From the cell containing the given text, extract its center point as [X, Y] coordinate. 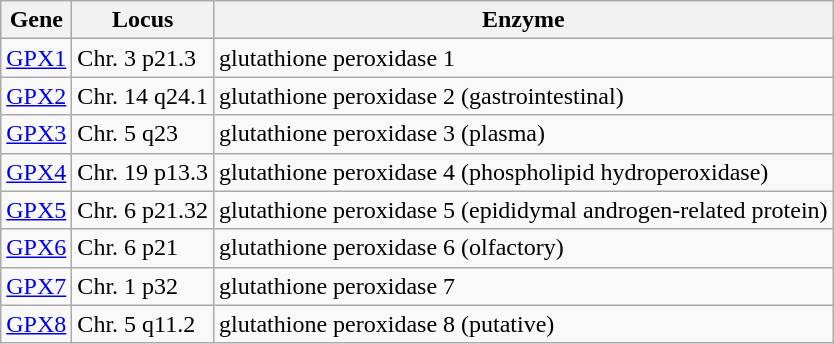
GPX2 [36, 96]
Enzyme [524, 20]
Locus [143, 20]
glutathione peroxidase 2 (gastrointestinal) [524, 96]
glutathione peroxidase 8 (putative) [524, 324]
Gene [36, 20]
GPX7 [36, 286]
Chr. 1 p32 [143, 286]
Chr. 6 p21 [143, 248]
glutathione peroxidase 5 (epididymal androgen-related protein) [524, 210]
GPX3 [36, 134]
Chr. 14 q24.1 [143, 96]
Chr. 3 p21.3 [143, 58]
glutathione peroxidase 4 (phospholipid hydroperoxidase) [524, 172]
GPX6 [36, 248]
Chr. 5 q23 [143, 134]
glutathione peroxidase 6 (olfactory) [524, 248]
GPX1 [36, 58]
Chr. 6 p21.32 [143, 210]
glutathione peroxidase 3 (plasma) [524, 134]
glutathione peroxidase 1 [524, 58]
glutathione peroxidase 7 [524, 286]
GPX8 [36, 324]
Chr. 5 q11.2 [143, 324]
GPX5 [36, 210]
Chr. 19 p13.3 [143, 172]
GPX4 [36, 172]
